Capture the cell that displays the provided text and extract its [x, y] central coordinate. 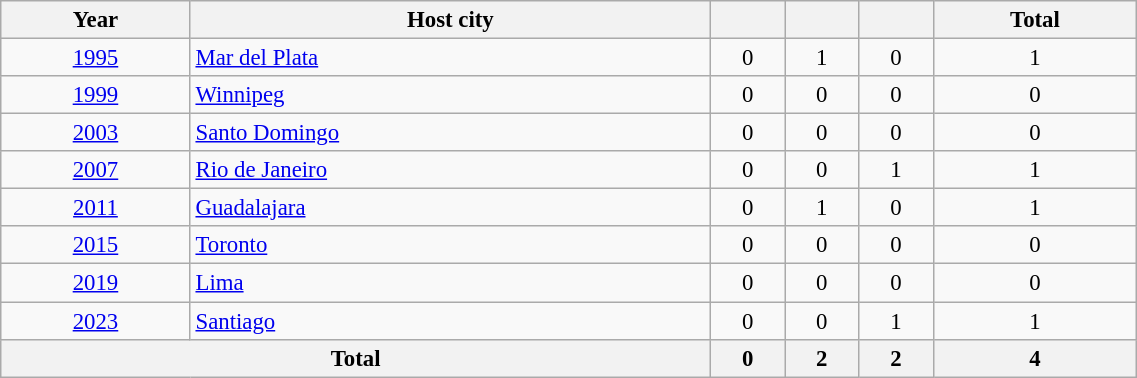
Winnipeg [450, 95]
Year [96, 20]
2003 [96, 133]
2023 [96, 321]
2007 [96, 170]
Toronto [450, 245]
1999 [96, 95]
Rio de Janeiro [450, 170]
Host city [450, 20]
Lima [450, 283]
Santo Domingo [450, 133]
4 [1035, 358]
2011 [96, 208]
Santiago [450, 321]
2019 [96, 283]
2015 [96, 245]
Mar del Plata [450, 58]
Guadalajara [450, 208]
1995 [96, 58]
